From the cell containing the given text, extract its center point as [x, y] coordinate. 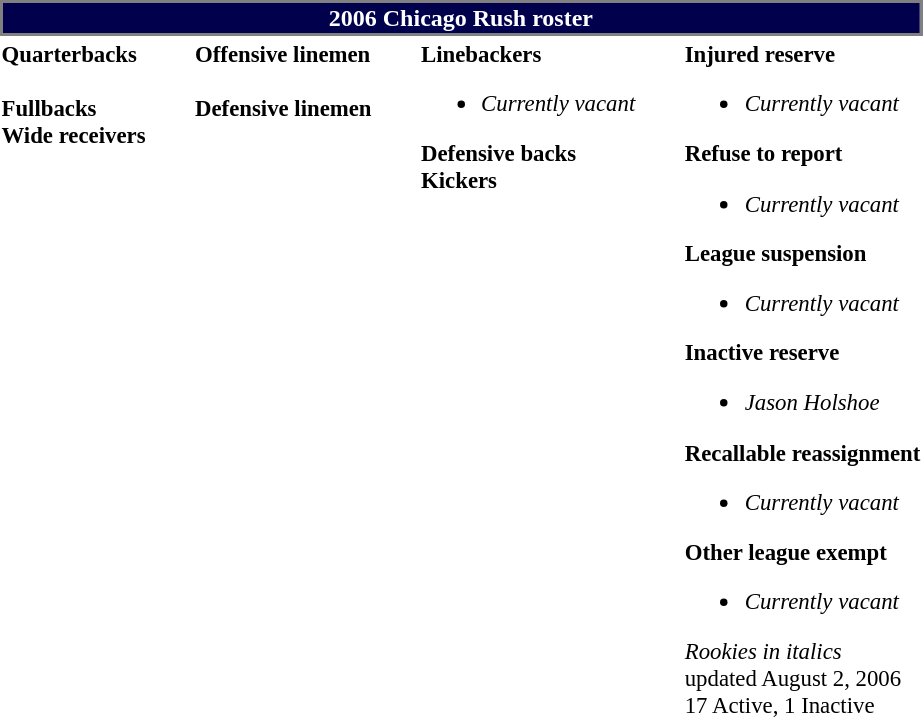
2006 Chicago Rush roster [461, 18]
